Scan for the cell matching the given text and deliver its [X, Y] coordinate at center. 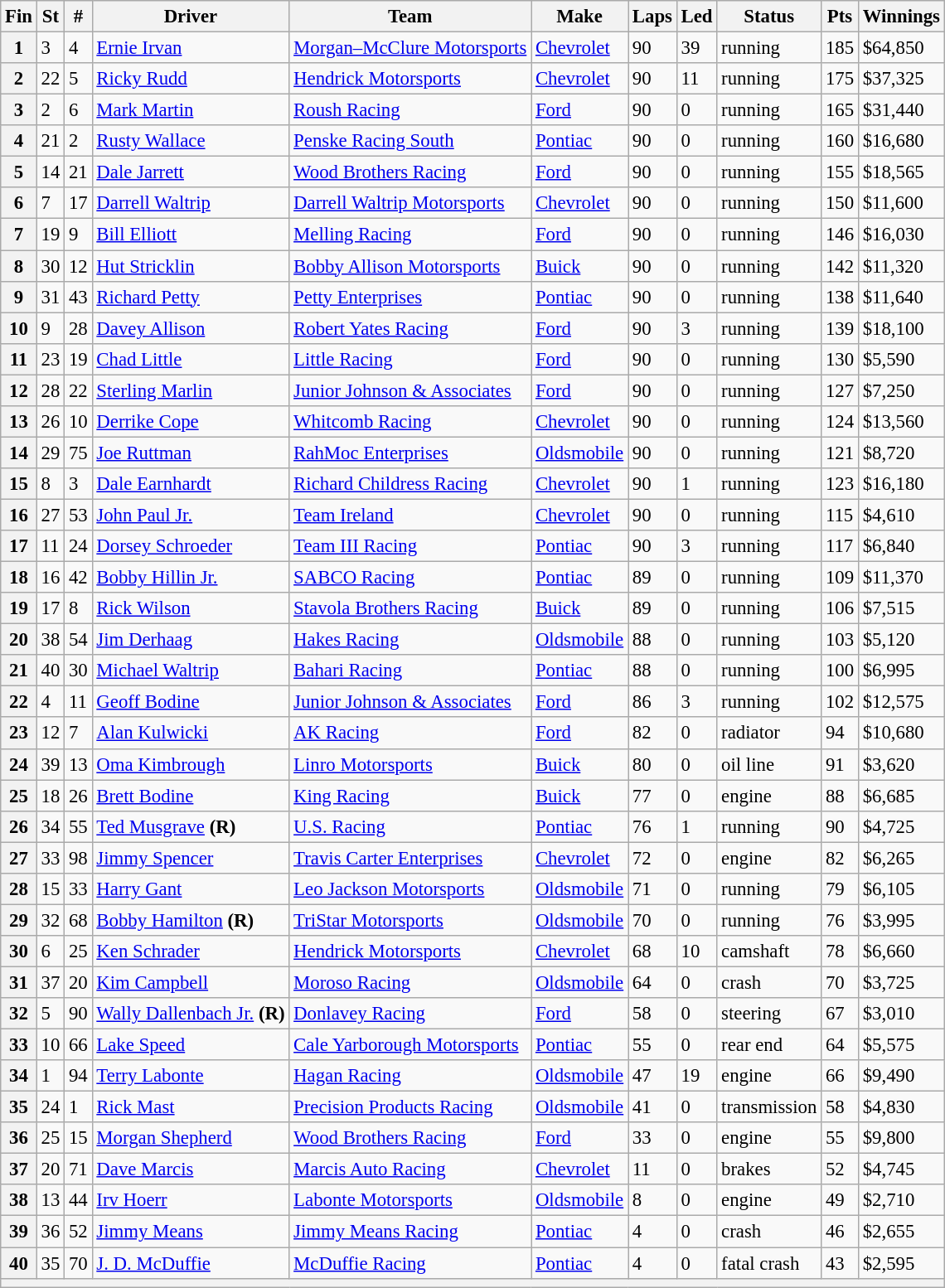
Jimmy Means Racing [410, 1232]
$3,010 [901, 1014]
$7,250 [901, 390]
Precision Products Racing [410, 1107]
$6,105 [901, 889]
$9,800 [901, 1138]
Laps [653, 17]
$6,265 [901, 858]
$11,370 [901, 578]
Dale Earnhardt [191, 484]
transmission [769, 1107]
Harry Gant [191, 889]
54 [78, 640]
130 [841, 359]
Sterling Marlin [191, 390]
142 [841, 266]
165 [841, 110]
Petty Enterprises [410, 297]
Make [580, 17]
$7,515 [901, 608]
Fin [19, 17]
98 [78, 858]
$11,640 [901, 297]
41 [653, 1107]
Joe Ruttman [191, 453]
Team [410, 17]
$12,575 [901, 702]
49 [841, 1201]
$11,600 [901, 203]
102 [841, 702]
127 [841, 390]
77 [653, 796]
Hut Stricklin [191, 266]
Status [769, 17]
Brett Bodine [191, 796]
fatal crash [769, 1263]
$3,620 [901, 764]
155 [841, 172]
Lake Speed [191, 1045]
Jim Derhaag [191, 640]
Winnings [901, 17]
Richard Childress Racing [410, 484]
$5,120 [901, 640]
$3,995 [901, 920]
brakes [769, 1169]
$9,490 [901, 1076]
Darrell Waltrip [191, 203]
$64,850 [901, 48]
radiator [769, 734]
46 [841, 1232]
Leo Jackson Motorsports [410, 889]
McDuffie Racing [410, 1263]
91 [841, 764]
Moroso Racing [410, 982]
$6,840 [901, 546]
Irv Hoerr [191, 1201]
Ernie Irvan [191, 48]
Jimmy Means [191, 1232]
117 [841, 546]
$16,030 [901, 235]
Ken Schrader [191, 951]
# [78, 17]
RahMoc Enterprises [410, 453]
$3,725 [901, 982]
Rick Wilson [191, 608]
Robert Yates Racing [410, 328]
Labonte Motorsports [410, 1201]
Chad Little [191, 359]
J. D. McDuffie [191, 1263]
160 [841, 141]
Bahari Racing [410, 671]
Whitcomb Racing [410, 422]
Davey Allison [191, 328]
Ricky Rudd [191, 79]
$2,710 [901, 1201]
42 [78, 578]
86 [653, 702]
Richard Petty [191, 297]
Alan Kulwicki [191, 734]
47 [653, 1076]
Geoff Bodine [191, 702]
Wally Dallenbach Jr. (R) [191, 1014]
44 [78, 1201]
Team III Racing [410, 546]
steering [769, 1014]
Jimmy Spencer [191, 858]
$6,685 [901, 796]
Dave Marcis [191, 1169]
103 [841, 640]
$8,720 [901, 453]
$18,100 [901, 328]
$11,320 [901, 266]
TriStar Motorsports [410, 920]
$5,590 [901, 359]
$2,655 [901, 1232]
Dale Jarrett [191, 172]
$13,560 [901, 422]
Marcis Auto Racing [410, 1169]
$4,725 [901, 826]
rear end [769, 1045]
Roush Racing [410, 110]
Rusty Wallace [191, 141]
Penske Racing South [410, 141]
Hakes Racing [410, 640]
$10,680 [901, 734]
115 [841, 515]
$31,440 [901, 110]
$16,180 [901, 484]
53 [78, 515]
Driver [191, 17]
138 [841, 297]
Darrell Waltrip Motorsports [410, 203]
139 [841, 328]
Terry Labonte [191, 1076]
79 [841, 889]
Morgan–McClure Motorsports [410, 48]
Morgan Shepherd [191, 1138]
100 [841, 671]
Hagan Racing [410, 1076]
$4,745 [901, 1169]
camshaft [769, 951]
$18,565 [901, 172]
Cale Yarborough Motorsports [410, 1045]
Donlavey Racing [410, 1014]
Bobby Hillin Jr. [191, 578]
146 [841, 235]
78 [841, 951]
Little Racing [410, 359]
King Racing [410, 796]
$6,995 [901, 671]
75 [78, 453]
185 [841, 48]
Melling Racing [410, 235]
$6,660 [901, 951]
Mark Martin [191, 110]
Derrike Cope [191, 422]
$4,610 [901, 515]
U.S. Racing [410, 826]
109 [841, 578]
$2,595 [901, 1263]
Michael Waltrip [191, 671]
175 [841, 79]
$16,680 [901, 141]
Bill Elliott [191, 235]
80 [653, 764]
Travis Carter Enterprises [410, 858]
Led [696, 17]
SABCO Racing [410, 578]
Rick Mast [191, 1107]
St [50, 17]
Team Ireland [410, 515]
oil line [769, 764]
$4,830 [901, 1107]
Pts [841, 17]
150 [841, 203]
67 [841, 1014]
$37,325 [901, 79]
Ted Musgrave (R) [191, 826]
Bobby Allison Motorsports [410, 266]
Oma Kimbrough [191, 764]
Stavola Brothers Racing [410, 608]
AK Racing [410, 734]
Bobby Hamilton (R) [191, 920]
Linro Motorsports [410, 764]
72 [653, 858]
John Paul Jr. [191, 515]
$5,575 [901, 1045]
123 [841, 484]
Dorsey Schroeder [191, 546]
121 [841, 453]
Kim Campbell [191, 982]
124 [841, 422]
106 [841, 608]
